Output the (X, Y) coordinate of the center of the cell containing the given text.  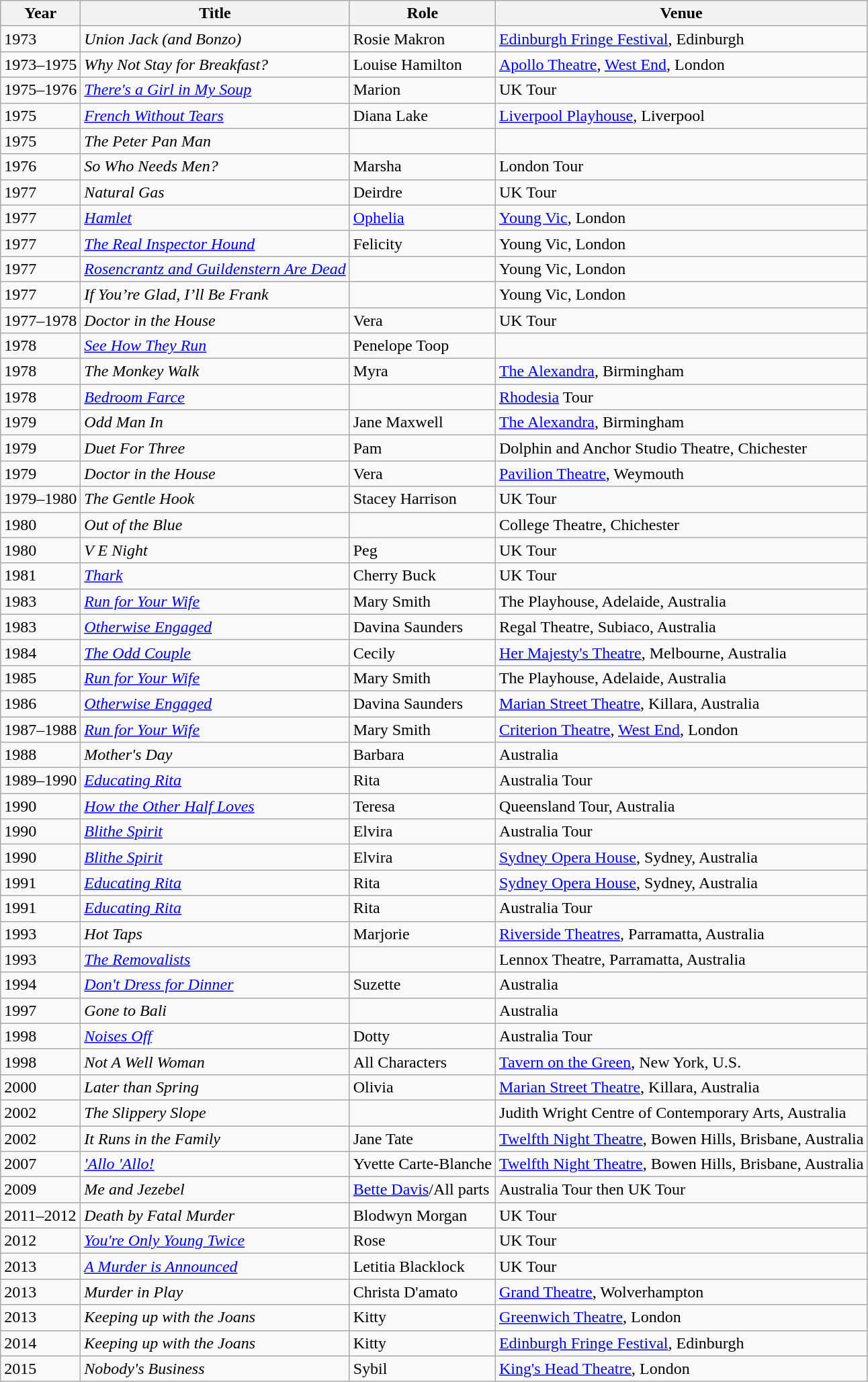
There's a Girl in My Soup (215, 90)
Duet For Three (215, 448)
The Gentle Hook (215, 499)
Union Jack (and Bonzo) (215, 39)
Greenwich Theatre, London (681, 1318)
Cecily (422, 652)
Penelope Toop (422, 346)
Rhodesia Tour (681, 397)
Deirdre (422, 192)
Ophelia (422, 218)
2000 (40, 1087)
Sybil (422, 1369)
Death by Fatal Murder (215, 1215)
1997 (40, 1010)
1979–1980 (40, 499)
V E Night (215, 550)
1989–1990 (40, 781)
1977–1978 (40, 320)
If You’re Glad, I’ll Be Frank (215, 294)
A Murder is Announced (215, 1266)
Suzette (422, 985)
Liverpool Playhouse, Liverpool (681, 116)
Role (422, 13)
The Monkey Walk (215, 372)
Bedroom Farce (215, 397)
1973–1975 (40, 64)
2011–2012 (40, 1215)
Pavilion Theatre, Weymouth (681, 474)
Marsha (422, 167)
Hamlet (215, 218)
1986 (40, 703)
Dotty (422, 1036)
Murder in Play (215, 1292)
Not A Well Woman (215, 1062)
The Removalists (215, 959)
Nobody's Business (215, 1369)
Olivia (422, 1087)
Grand Theatre, Wolverhampton (681, 1292)
1984 (40, 652)
The Odd Couple (215, 652)
Jane Maxwell (422, 423)
Hot Taps (215, 934)
Australia Tour then UK Tour (681, 1190)
Don't Dress for Dinner (215, 985)
How the Other Half Loves (215, 806)
Felicity (422, 243)
Year (40, 13)
Rosie Makron (422, 39)
Me and Jezebel (215, 1190)
Judith Wright Centre of Contemporary Arts, Australia (681, 1113)
2014 (40, 1343)
The Real Inspector Hound (215, 243)
Myra (422, 372)
Gone to Bali (215, 1010)
Regal Theatre, Subiaco, Australia (681, 627)
Title (215, 13)
Noises Off (215, 1036)
London Tour (681, 167)
It Runs in the Family (215, 1139)
Her Majesty's Theatre, Melbourne, Australia (681, 652)
Stacey Harrison (422, 499)
You're Only Young Twice (215, 1241)
Criterion Theatre, West End, London (681, 729)
1994 (40, 985)
Cherry Buck (422, 576)
The Slippery Slope (215, 1113)
1985 (40, 678)
Louise Hamilton (422, 64)
Queensland Tour, Australia (681, 806)
Yvette Carte-Blanche (422, 1164)
Later than Spring (215, 1087)
Riverside Theatres, Parramatta, Australia (681, 934)
1975–1976 (40, 90)
2007 (40, 1164)
Pam (422, 448)
Letitia Blacklock (422, 1266)
Blodwyn Morgan (422, 1215)
Lennox Theatre, Parramatta, Australia (681, 959)
Peg (422, 550)
College Theatre, Chichester (681, 525)
1988 (40, 755)
2015 (40, 1369)
Why Not Stay for Breakfast? (215, 64)
'Allo 'Allo! (215, 1164)
Natural Gas (215, 192)
1973 (40, 39)
French Without Tears (215, 116)
The Peter Pan Man (215, 141)
All Characters (422, 1062)
1987–1988 (40, 729)
2012 (40, 1241)
Mother's Day (215, 755)
Jane Tate (422, 1139)
Teresa (422, 806)
Out of the Blue (215, 525)
1976 (40, 167)
Apollo Theatre, West End, London (681, 64)
Marion (422, 90)
Barbara (422, 755)
King's Head Theatre, London (681, 1369)
1981 (40, 576)
Thark (215, 576)
So Who Needs Men? (215, 167)
Bette Davis/All parts (422, 1190)
Dolphin and Anchor Studio Theatre, Chichester (681, 448)
See How They Run (215, 346)
Diana Lake (422, 116)
Odd Man In (215, 423)
Venue (681, 13)
2009 (40, 1190)
Rose (422, 1241)
Rosencrantz and Guildenstern Are Dead (215, 269)
Tavern on the Green, New York, U.S. (681, 1062)
Christa D'amato (422, 1292)
Marjorie (422, 934)
